Extract the [x, y] coordinate from the center of the cell holding the provided text.  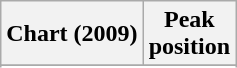
Chart (2009) [72, 34]
Peakposition [189, 34]
